Find where the given text appears and provide that cell's center as (X, Y) coordinate. 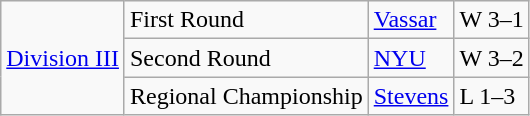
W 3–1 (492, 20)
W 3–2 (492, 58)
Division III (63, 58)
L 1–3 (492, 96)
Second Round (246, 58)
Regional Championship (246, 96)
First Round (246, 20)
NYU (411, 58)
Stevens (411, 96)
Vassar (411, 20)
